Return the [x, y] coordinate for the center point of the cell that contains the specified text.  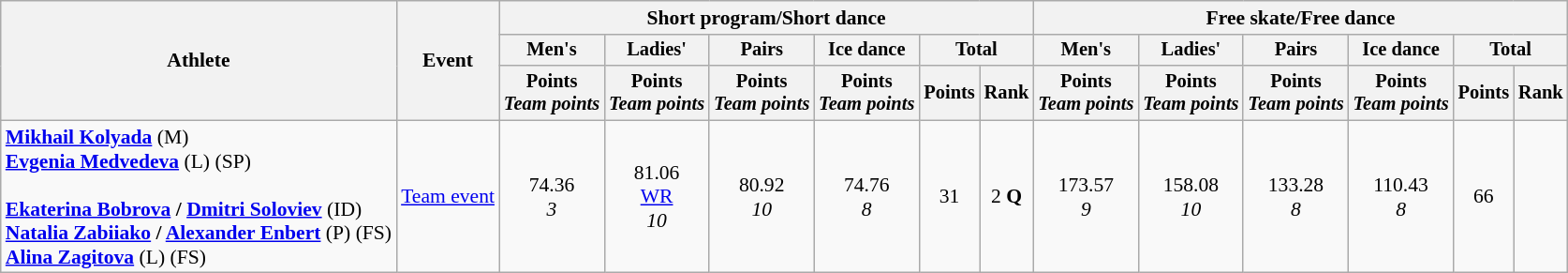
74.363 [552, 197]
2 Q [1007, 197]
Team event [448, 197]
Event [448, 60]
133.288 [1295, 197]
66 [1484, 197]
81.06 WR10 [657, 197]
Free skate/Free dance [1300, 18]
Short program/Short dance [766, 18]
Athlete [199, 60]
173.579 [1086, 197]
31 [949, 197]
158.0810 [1191, 197]
80.9210 [762, 197]
110.438 [1401, 197]
74.768 [866, 197]
